Capture the cell that displays the provided text and extract its [x, y] central coordinate. 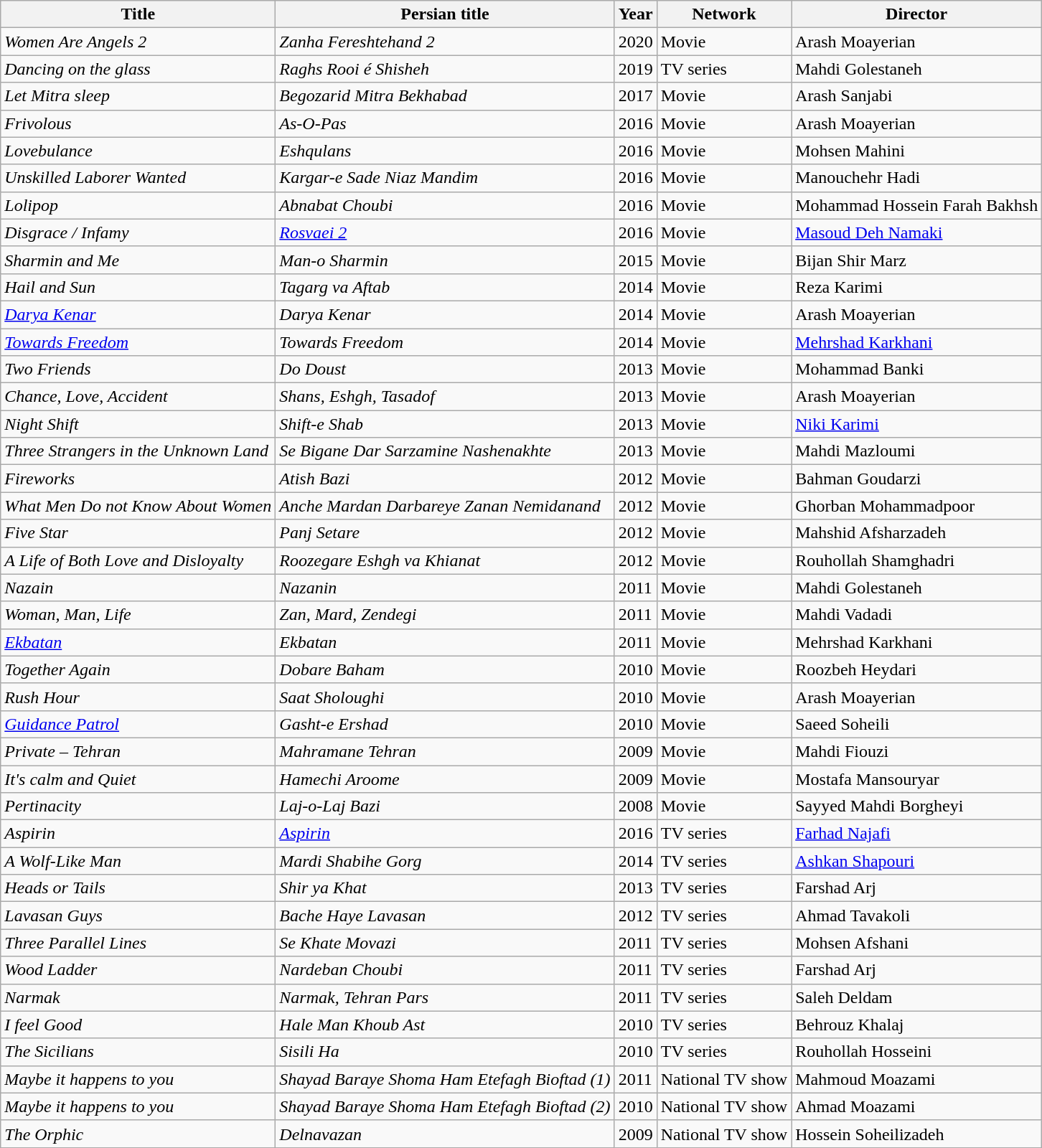
Year [636, 14]
Do Doust [445, 370]
Hossein Soheilizadeh [917, 1134]
The Orphic [138, 1134]
Sayyed Mahdi Borgheyi [917, 806]
Masoud Deh Namaki [917, 232]
Zan, Mard, Zendegi [445, 615]
2015 [636, 260]
Mohammad Banki [917, 370]
Chance, Love, Accident [138, 397]
Ahmad Moazami [917, 1106]
Title [138, 14]
Saeed Soheili [917, 724]
Narmak [138, 997]
Shayad Baraye Shoma Ham Etefagh Bioftad (2) [445, 1106]
Delnavazan [445, 1134]
Nardeban Choubi [445, 970]
Rouhollah Shamghadri [917, 560]
Let Mitra sleep [138, 96]
Women Are Angels 2 [138, 42]
Together Again [138, 669]
Shir ya Khat [445, 888]
Dancing on the glass [138, 69]
Five Star [138, 533]
Abnabat Choubi [445, 205]
Reza Karimi [917, 287]
Mahdi Fiouzi [917, 751]
Manouchehr Hadi [917, 178]
Raghs Rooi é Shisheh [445, 69]
Man-o Sharmin [445, 260]
As-O-Pas [445, 123]
Ahmad Tavakoli [917, 916]
Se Khate Movazi [445, 943]
Arash Sanjabi [917, 96]
Fireworks [138, 479]
Roozbeh Heydari [917, 669]
Bahman Goudarzi [917, 479]
Mahdi Mazloumi [917, 451]
Shayad Baraye Shoma Ham Etefagh Bioftad (1) [445, 1079]
Mardi Shabihe Gorg [445, 861]
Saat Sholoughi [445, 697]
2019 [636, 69]
Roozegare Eshgh va Khianat [445, 560]
Lavasan Guys [138, 916]
Two Friends [138, 370]
Nazanin [445, 588]
Mohsen Mahini [917, 151]
Rush Hour [138, 697]
Hale Man Khoub Ast [445, 1025]
Nazain [138, 588]
Lolipop [138, 205]
Shans, Eshgh, Tasadof [445, 397]
Frivolous [138, 123]
Farhad Najafi [917, 834]
Sisili Ha [445, 1052]
Begozarid Mitra Bekhabad [445, 96]
Private – Tehran [138, 751]
It's calm and Quiet [138, 778]
Zanha Fereshtehand 2 [445, 42]
Guidance Patrol [138, 724]
Eshqulans [445, 151]
Wood Ladder [138, 970]
Mohsen Afshani [917, 943]
Rosvaei 2 [445, 232]
What Men Do not Know About Women [138, 506]
Hail and Sun [138, 287]
‌Bijan Shir Marz [917, 260]
Saleh Deldam [917, 997]
2008 [636, 806]
Woman, Man, Life [138, 615]
Tagarg va Aftab [445, 287]
Atish Bazi [445, 479]
Three Strangers in the Unknown Land [138, 451]
Gasht-e Ershad [445, 724]
Heads or Tails [138, 888]
A Life of Both Love and Disloyalty [138, 560]
2020 [636, 42]
Pertinacity [138, 806]
Disgrace / Infamy [138, 232]
Bache Haye Lavasan [445, 916]
Behrouz Khalaj [917, 1025]
Network [724, 14]
Mahshid Afsharzadeh [917, 533]
Sharmin and Me [138, 260]
Mahramane Tehran [445, 751]
Mahdi Vadadi [917, 615]
The Sicilians [138, 1052]
Kargar-e Sade Niaz Mandim [445, 178]
Anche Mardan Darbareye Zanan Nemidanand [445, 506]
Lovebulance [138, 151]
Narmak, Tehran Pars [445, 997]
Mahmoud Moazami [917, 1079]
Niki Karimi [917, 424]
Dobare Baham [445, 669]
Persian title [445, 14]
Ashkan Shapouri [917, 861]
Laj-o-Laj Bazi [445, 806]
Hamechi Aroome [445, 778]
Panj Setare [445, 533]
I feel Good [138, 1025]
Se Bigane Dar Sarzamine Nashenakhte [445, 451]
Three Parallel Lines [138, 943]
2017 [636, 96]
Mostafa Mansouryar [917, 778]
Night Shift [138, 424]
Mohammad Hossein Farah Bakhsh [917, 205]
Rouhollah Hosseini [917, 1052]
Shift-e Shab [445, 424]
A Wolf-Like Man [138, 861]
Ghorban Mohammadpoor [917, 506]
Unskilled Laborer Wanted [138, 178]
Director [917, 14]
